Determine the (X, Y) coordinate at the center of the cell enclosing the given text.  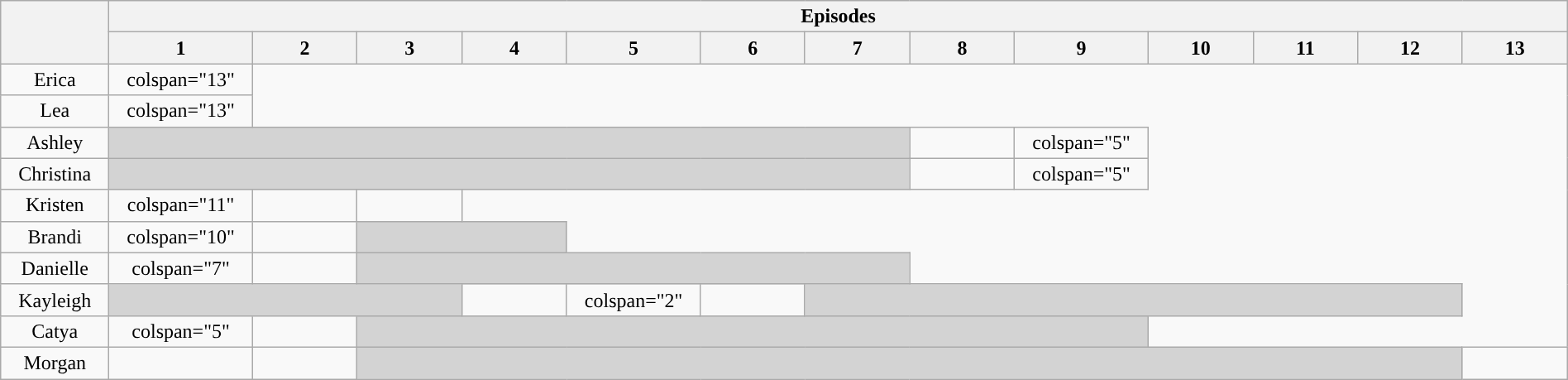
10 (1201, 48)
colspan="2" (633, 300)
colspan="11" (180, 205)
Brandi (55, 237)
Catya (55, 331)
Danielle (55, 268)
Kristen (55, 205)
1 (180, 48)
8 (963, 48)
6 (753, 48)
Morgan (55, 363)
13 (1515, 48)
2 (304, 48)
colspan="10" (180, 237)
colspan="7" (180, 268)
4 (514, 48)
Christina (55, 174)
12 (1411, 48)
3 (410, 48)
Erica (55, 79)
5 (633, 48)
Episodes (839, 17)
7 (857, 48)
Ashley (55, 142)
Lea (55, 111)
Kayleigh (55, 300)
9 (1082, 48)
11 (1305, 48)
